Pinpoint the cell where the given text exists, returning its (x, y) midpoint coordinate. 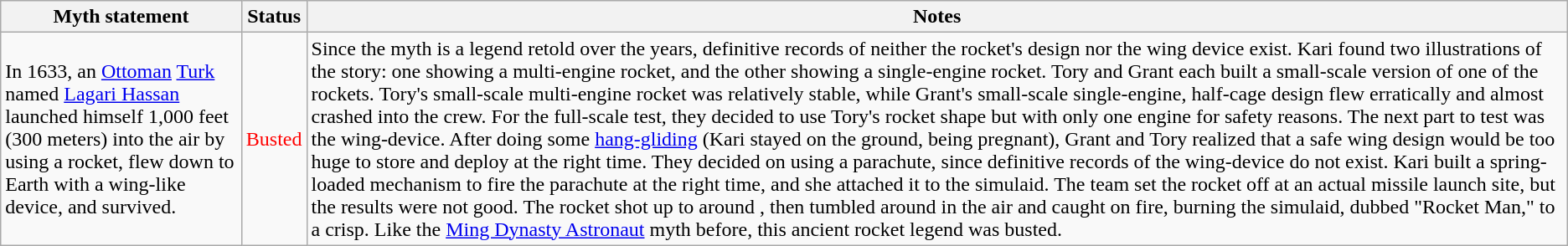
Myth statement (121, 17)
Busted (274, 139)
Notes (936, 17)
Status (274, 17)
